Capture the cell that displays the provided text and extract its (X, Y) central coordinate. 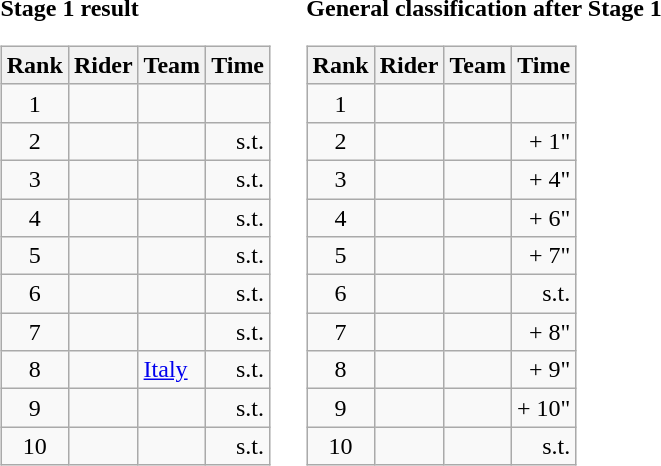
+ 4" (543, 179)
+ 6" (543, 217)
+ 10" (543, 408)
Italy (172, 370)
+ 8" (543, 332)
+ 9" (543, 370)
+ 1" (543, 141)
+ 7" (543, 256)
